Output the [X, Y] coordinate of the center of the cell containing the given text.  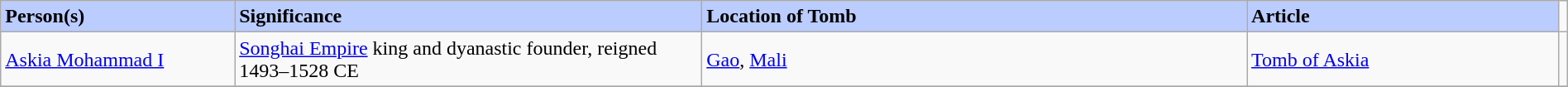
Person(s) [117, 17]
Gao, Mali [974, 60]
Location of Tomb [974, 17]
Askia Mohammad I [117, 60]
Tomb of Askia [1403, 60]
Significance [468, 17]
Songhai Empire king and dyanastic founder, reigned 1493–1528 CE [468, 60]
Article [1403, 17]
